Scan for the cell matching the given text and deliver its [x, y] coordinate at center. 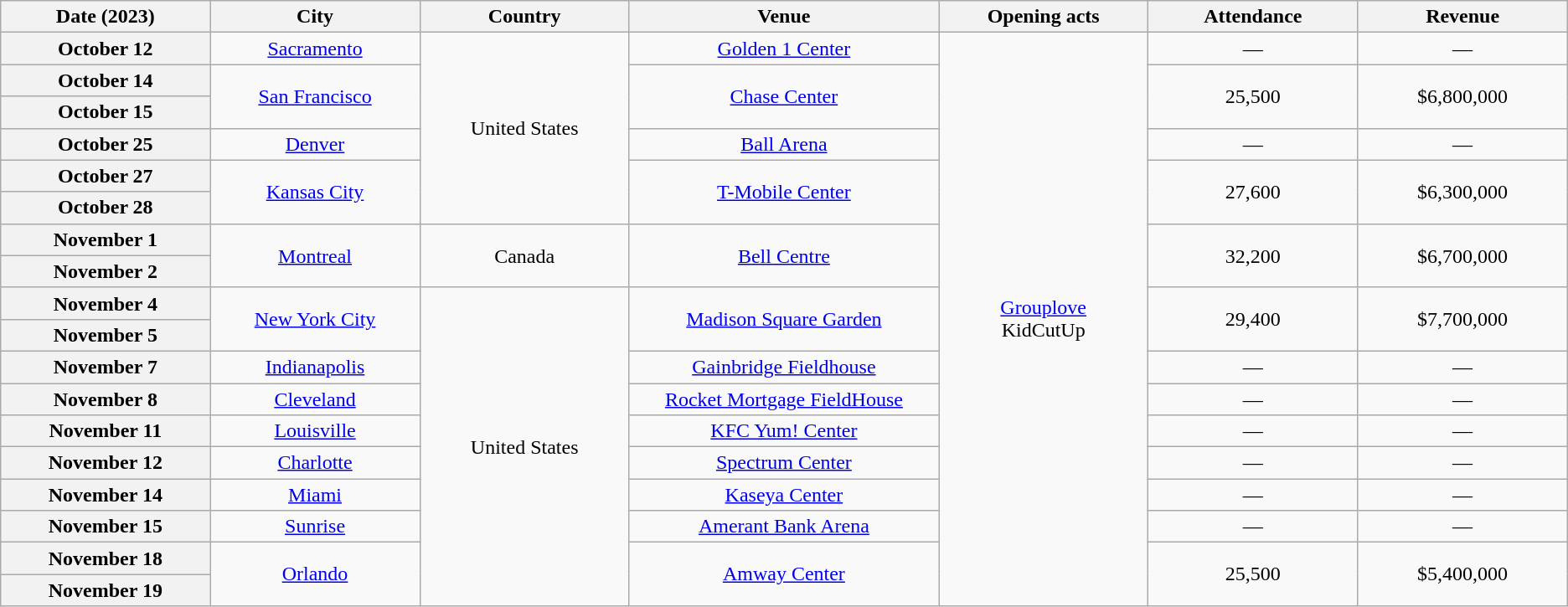
October 27 [106, 176]
October 15 [106, 112]
$5,400,000 [1462, 574]
$6,700,000 [1462, 255]
Indianapolis [315, 367]
Rocket Mortgage FieldHouse [784, 399]
Miami [315, 495]
November 5 [106, 335]
Date (2023) [106, 17]
Kaseya Center [784, 495]
November 4 [106, 303]
Cleveland [315, 399]
Ball Arena [784, 144]
$6,300,000 [1462, 192]
Bell Centre [784, 255]
October 25 [106, 144]
City [315, 17]
Attendance [1253, 17]
November 7 [106, 367]
Louisville [315, 431]
Charlotte [315, 463]
November 18 [106, 558]
October 14 [106, 80]
Denver [315, 144]
KFC Yum! Center [784, 431]
Opening acts [1044, 17]
Country [524, 17]
November 15 [106, 527]
November 19 [106, 590]
Spectrum Center [784, 463]
T-Mobile Center [784, 192]
Golden 1 Center [784, 49]
November 14 [106, 495]
$6,800,000 [1462, 96]
Montreal [315, 255]
Sunrise [315, 527]
Grouplove KidCutUp [1044, 320]
Amerant Bank Arena [784, 527]
$7,700,000 [1462, 319]
November 1 [106, 239]
Venue [784, 17]
Chase Center [784, 96]
Gainbridge Fieldhouse [784, 367]
Orlando [315, 574]
32,200 [1253, 255]
October 28 [106, 208]
New York City [315, 319]
Kansas City [315, 192]
Canada [524, 255]
Revenue [1462, 17]
Madison Square Garden [784, 319]
29,400 [1253, 319]
November 8 [106, 399]
Sacramento [315, 49]
October 12 [106, 49]
November 11 [106, 431]
November 12 [106, 463]
27,600 [1253, 192]
San Francisco [315, 96]
Amway Center [784, 574]
November 2 [106, 271]
